Provide the (X, Y) coordinate of the cell's center where the given text is located.  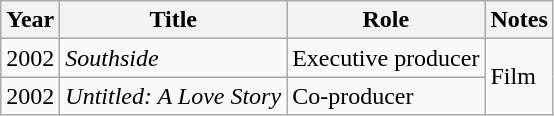
Title (174, 20)
Co-producer (386, 96)
Executive producer (386, 58)
Untitled: A Love Story (174, 96)
Film (519, 77)
Southside (174, 58)
Year (30, 20)
Notes (519, 20)
Role (386, 20)
